Extract the [X, Y] coordinate from the center of the cell holding the provided text.  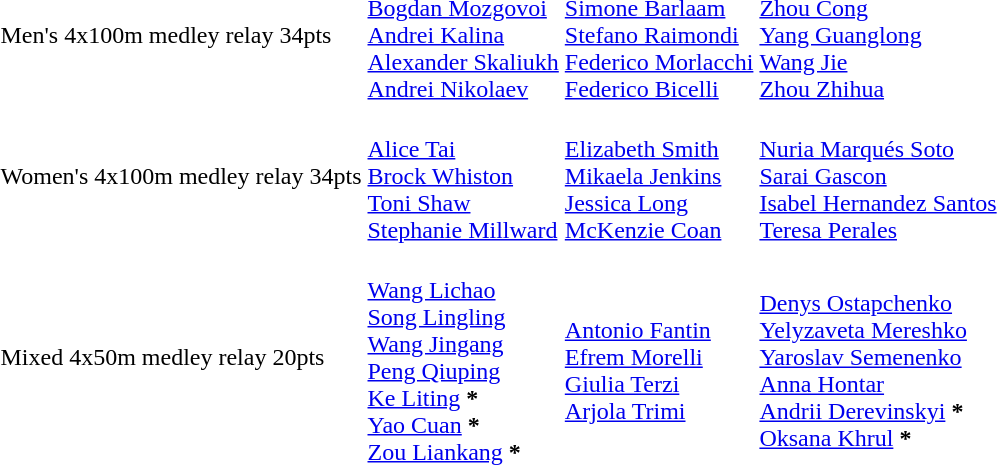
Alice TaiBrock WhistonToni ShawStephanie Millward [463, 176]
Elizabeth SmithMikaela JenkinsJessica LongMcKenzie Coan [659, 176]
